Pinpoint the cell where the given text exists, returning its (x, y) midpoint coordinate. 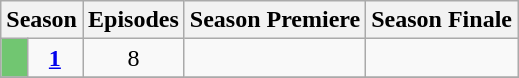
8 (133, 58)
Season (42, 20)
Episodes (133, 20)
1 (54, 58)
Season Premiere (274, 20)
Season Finale (442, 20)
